Detect which cell encompasses the target text, then output its [X, Y] center coordinate. 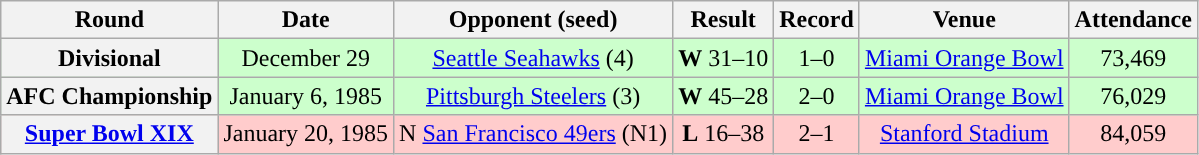
N San Francisco 49ers (N1) [534, 134]
Attendance [1133, 20]
December 29 [306, 58]
Stanford Stadium [964, 134]
January 6, 1985 [306, 96]
Super Bowl XIX [110, 134]
73,469 [1133, 58]
L 16–38 [724, 134]
Round [110, 20]
Result [724, 20]
84,059 [1133, 134]
1–0 [817, 58]
2–0 [817, 96]
Venue [964, 20]
Opponent (seed) [534, 20]
Pittsburgh Steelers (3) [534, 96]
Divisional [110, 58]
Date [306, 20]
W 31–10 [724, 58]
AFC Championship [110, 96]
Seattle Seahawks (4) [534, 58]
76,029 [1133, 96]
W 45–28 [724, 96]
Record [817, 20]
January 20, 1985 [306, 134]
2–1 [817, 134]
